Identify which cell holds the provided text, then report its (X, Y) central coordinate. 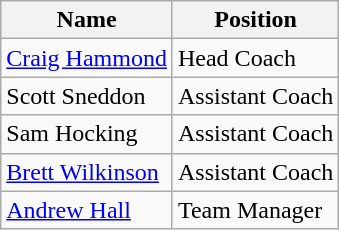
Position (255, 20)
Team Manager (255, 210)
Andrew Hall (87, 210)
Name (87, 20)
Brett Wilkinson (87, 172)
Sam Hocking (87, 134)
Craig Hammond (87, 58)
Head Coach (255, 58)
Scott Sneddon (87, 96)
